Find where the given text appears and provide that cell's center as [X, Y] coordinate. 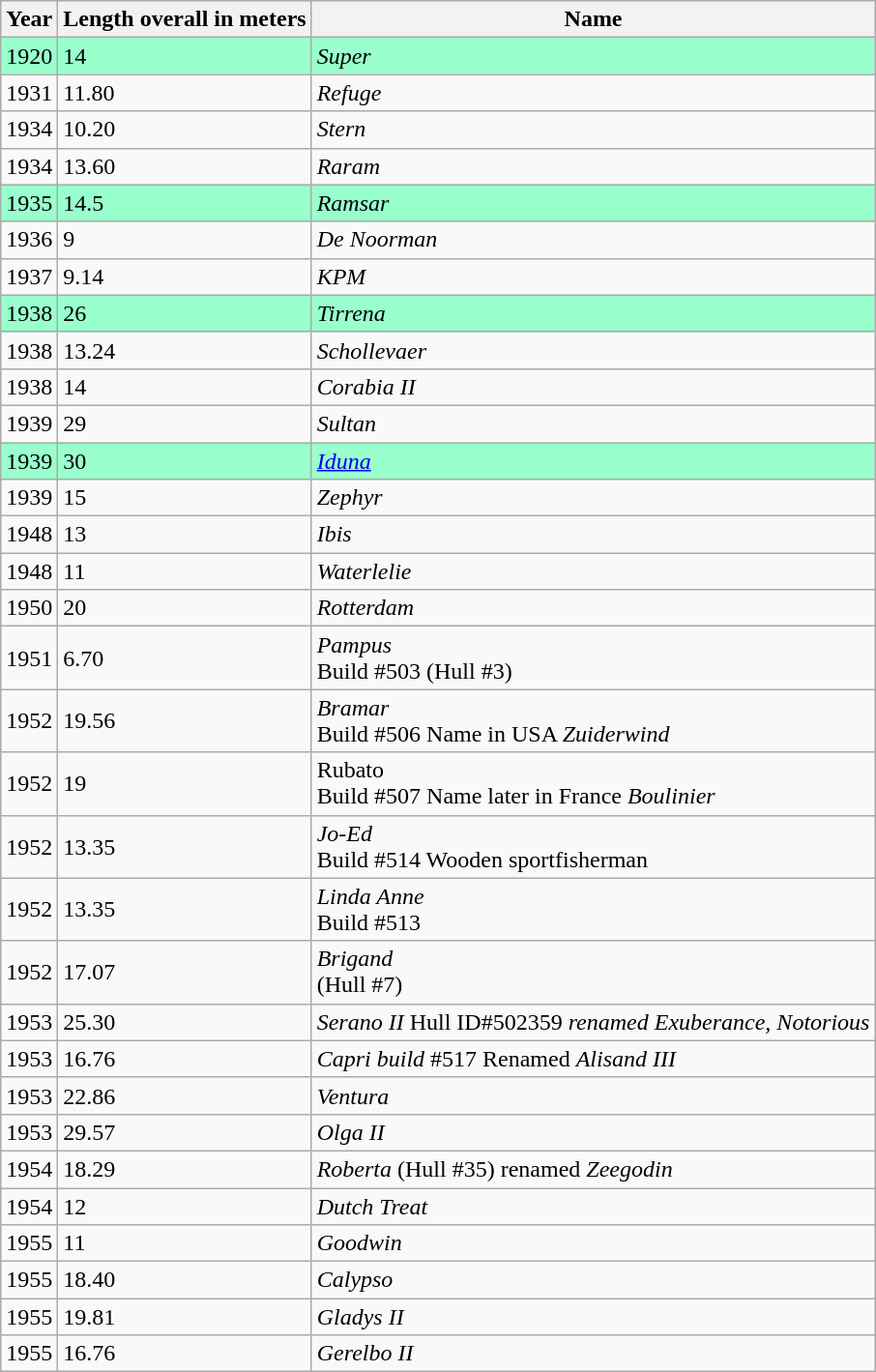
30 [185, 461]
29 [185, 423]
Raram [594, 166]
1951 [29, 657]
Name [594, 19]
Bramar Build #506 Name in USA Zuiderwind [594, 721]
Pampus Build #503 (Hull #3) [594, 657]
Corabia II [594, 387]
Capri build #517 Renamed Alisand III [594, 1059]
25.30 [185, 1022]
KPM [594, 277]
13.60 [185, 166]
Zephyr [594, 498]
14.5 [185, 203]
1935 [29, 203]
12 [185, 1206]
1937 [29, 277]
Tirrena [594, 313]
1950 [29, 608]
Iduna [594, 461]
Length overall in meters [185, 19]
Brigand (Hull #7) [594, 973]
18.29 [185, 1169]
Calypso [594, 1280]
Dutch Treat [594, 1206]
Super [594, 56]
Stern [594, 130]
1920 [29, 56]
1936 [29, 240]
13 [185, 535]
Ventura [594, 1095]
9 [185, 240]
13.24 [185, 350]
26 [185, 313]
Jo-Ed Build #514 Wooden sportfisherman [594, 847]
Olga II [594, 1132]
Rubato Build #507 Name later in France Boulinier [594, 783]
19 [185, 783]
19.81 [185, 1317]
17.07 [185, 973]
Goodwin [594, 1243]
Refuge [594, 93]
Linda Anne Build #513 [594, 909]
Gerelbo II [594, 1354]
22.86 [185, 1095]
18.40 [185, 1280]
Sultan [594, 423]
Rotterdam [594, 608]
10.20 [185, 130]
Waterlelie [594, 571]
6.70 [185, 657]
Ibis [594, 535]
Roberta (Hull #35) renamed Zeegodin [594, 1169]
Ramsar [594, 203]
29.57 [185, 1132]
11.80 [185, 93]
Schollevaer [594, 350]
20 [185, 608]
De Noorman [594, 240]
Gladys II [594, 1317]
Year [29, 19]
9.14 [185, 277]
1931 [29, 93]
19.56 [185, 721]
15 [185, 498]
Serano II Hull ID#502359 renamed Exuberance, Notorious [594, 1022]
